Return (x, y) of the center of cell containing provided text 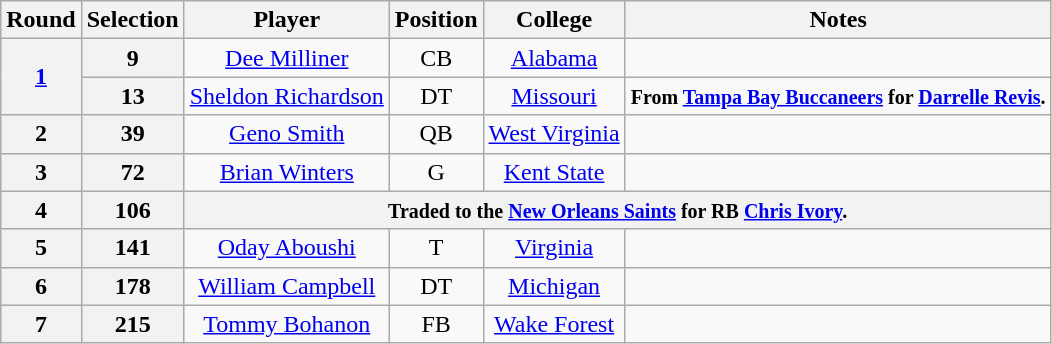
6 (41, 286)
Player (286, 20)
178 (132, 286)
Michigan (554, 286)
72 (132, 172)
From Tampa Bay Buccaneers for Darrelle Revis. (838, 96)
3 (41, 172)
Wake Forest (554, 324)
West Virginia (554, 134)
Selection (132, 20)
215 (132, 324)
FB (436, 324)
Sheldon Richardson (286, 96)
7 (41, 324)
T (436, 248)
Position (436, 20)
Traded to the New Orleans Saints for RB Chris Ivory. (618, 210)
Alabama (554, 58)
5 (41, 248)
Geno Smith (286, 134)
Round (41, 20)
106 (132, 210)
G (436, 172)
Brian Winters (286, 172)
Notes (838, 20)
Tommy Bohanon (286, 324)
1 (41, 77)
4 (41, 210)
Kent State (554, 172)
141 (132, 248)
2 (41, 134)
QB (436, 134)
39 (132, 134)
Missouri (554, 96)
William Campbell (286, 286)
Dee Milliner (286, 58)
Oday Aboushi (286, 248)
CB (436, 58)
13 (132, 96)
College (554, 20)
9 (132, 58)
Virginia (554, 248)
